Locate the cell with the specified text and output its [x, y] center coordinate. 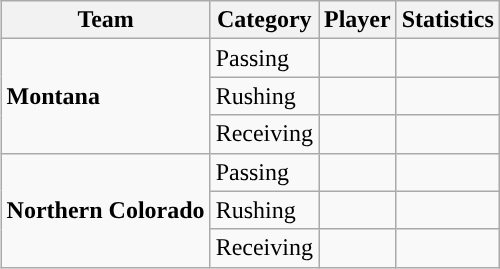
Montana [106, 96]
Player [357, 20]
Statistics [448, 20]
Category [264, 20]
Northern Colorado [106, 210]
Team [106, 20]
